Capture the cell that displays the provided text and extract its [x, y] central coordinate. 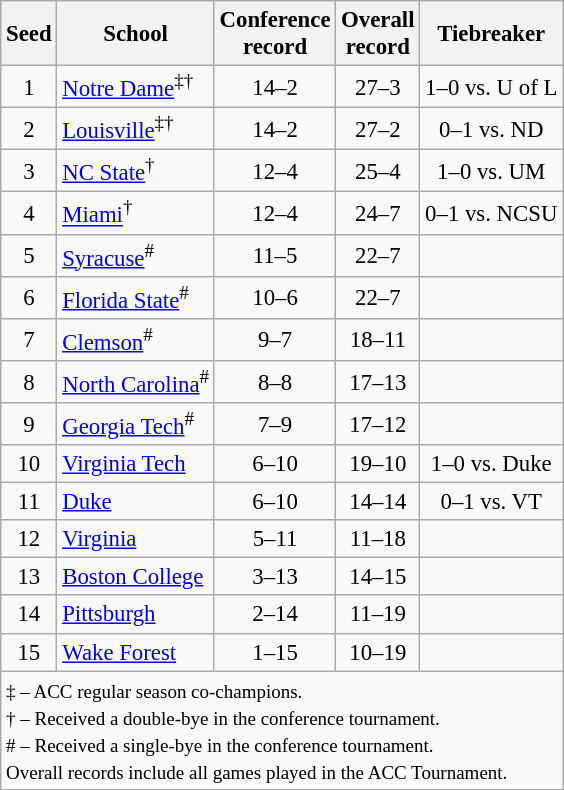
School [136, 34]
5 [29, 255]
24–7 [378, 213]
Florida State# [136, 297]
2–14 [275, 615]
Conferencerecord [275, 34]
18–11 [378, 340]
1 [29, 87]
7 [29, 340]
11–5 [275, 255]
Boston College [136, 577]
1–0 vs. U of L [492, 87]
3 [29, 171]
North Carolina# [136, 382]
6 [29, 297]
0–1 vs. VT [492, 502]
10–19 [378, 652]
Wake Forest [136, 652]
Virginia Tech [136, 464]
27–2 [378, 129]
14 [29, 615]
17–13 [378, 382]
12 [29, 539]
Duke [136, 502]
Georgia Tech# [136, 424]
1–0 vs. Duke [492, 464]
8–8 [275, 382]
10 [29, 464]
17–12 [378, 424]
5–11 [275, 539]
10–6 [275, 297]
Miami† [136, 213]
9–7 [275, 340]
Pittsburgh [136, 615]
Seed [29, 34]
NC State† [136, 171]
1–0 vs. UM [492, 171]
27–3 [378, 87]
11–19 [378, 615]
11–18 [378, 539]
15 [29, 652]
8 [29, 382]
3–13 [275, 577]
Notre Dame‡† [136, 87]
14–15 [378, 577]
14–14 [378, 502]
2 [29, 129]
7–9 [275, 424]
25–4 [378, 171]
9 [29, 424]
Overall record [378, 34]
1–15 [275, 652]
Louisville‡† [136, 129]
0–1 vs. NCSU [492, 213]
11 [29, 502]
4 [29, 213]
13 [29, 577]
Syracuse# [136, 255]
Virginia [136, 539]
0–1 vs. ND [492, 129]
Tiebreaker [492, 34]
Clemson# [136, 340]
19–10 [378, 464]
